Return the [x, y] coordinate for the center point of the cell that contains the specified text.  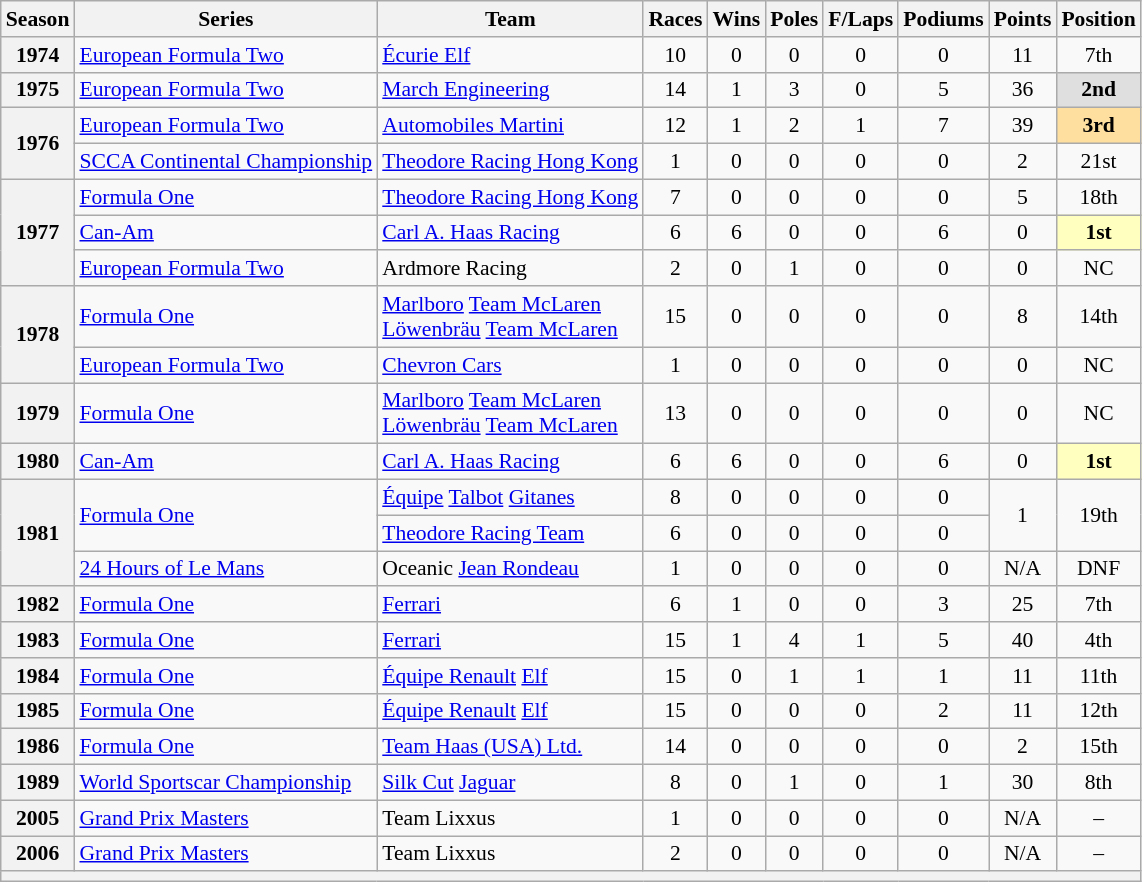
Series [226, 19]
Ardmore Racing [510, 269]
Theodore Racing Team [510, 533]
Écurie Elf [510, 55]
19th [1098, 516]
Silk Cut Jaguar [510, 783]
1980 [38, 462]
2005 [38, 818]
13 [675, 414]
Position [1098, 19]
1982 [38, 605]
1976 [38, 144]
Team [510, 19]
1989 [38, 783]
Chevron Cars [510, 365]
21st [1098, 162]
39 [1023, 126]
Poles [794, 19]
1974 [38, 55]
1983 [38, 640]
8th [1098, 783]
30 [1023, 783]
1986 [38, 747]
Oceanic Jean Rondeau [510, 569]
Équipe Talbot Gitanes [510, 498]
1985 [38, 711]
1975 [38, 90]
25 [1023, 605]
Races [675, 19]
SCCA Continental Championship [226, 162]
Automobiles Martini [510, 126]
36 [1023, 90]
18th [1098, 197]
12th [1098, 711]
1979 [38, 414]
4 [794, 640]
F/Laps [860, 19]
Podiums [944, 19]
15th [1098, 747]
12 [675, 126]
1981 [38, 534]
14th [1098, 316]
40 [1023, 640]
Wins [736, 19]
24 Hours of Le Mans [226, 569]
1978 [38, 334]
March Engineering [510, 90]
2nd [1098, 90]
1977 [38, 232]
4th [1098, 640]
World Sportscar Championship [226, 783]
1984 [38, 676]
Team Haas (USA) Ltd. [510, 747]
11th [1098, 676]
DNF [1098, 569]
Points [1023, 19]
10 [675, 55]
2006 [38, 854]
Season [38, 19]
3rd [1098, 126]
